Scan for the cell matching the given text and deliver its [x, y] coordinate at center. 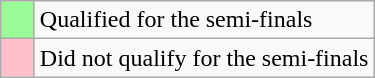
Qualified for the semi-finals [204, 20]
Did not qualify for the semi-finals [204, 58]
